Output the (x, y) coordinate of the center of the cell containing the given text.  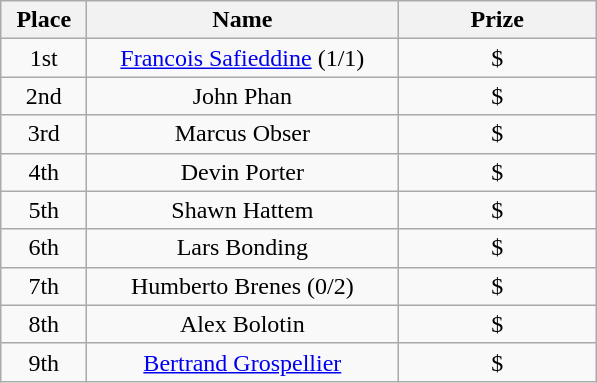
8th (44, 324)
5th (44, 210)
Francois Safieddine (1/1) (242, 58)
3rd (44, 134)
Bertrand Grospellier (242, 362)
9th (44, 362)
Prize (498, 20)
Alex Bolotin (242, 324)
Shawn Hattem (242, 210)
6th (44, 248)
Lars Bonding (242, 248)
Devin Porter (242, 172)
7th (44, 286)
Marcus Obser (242, 134)
Humberto Brenes (0/2) (242, 286)
4th (44, 172)
2nd (44, 96)
John Phan (242, 96)
Place (44, 20)
1st (44, 58)
Name (242, 20)
